Scan for the cell matching the given text and deliver its [X, Y] coordinate at center. 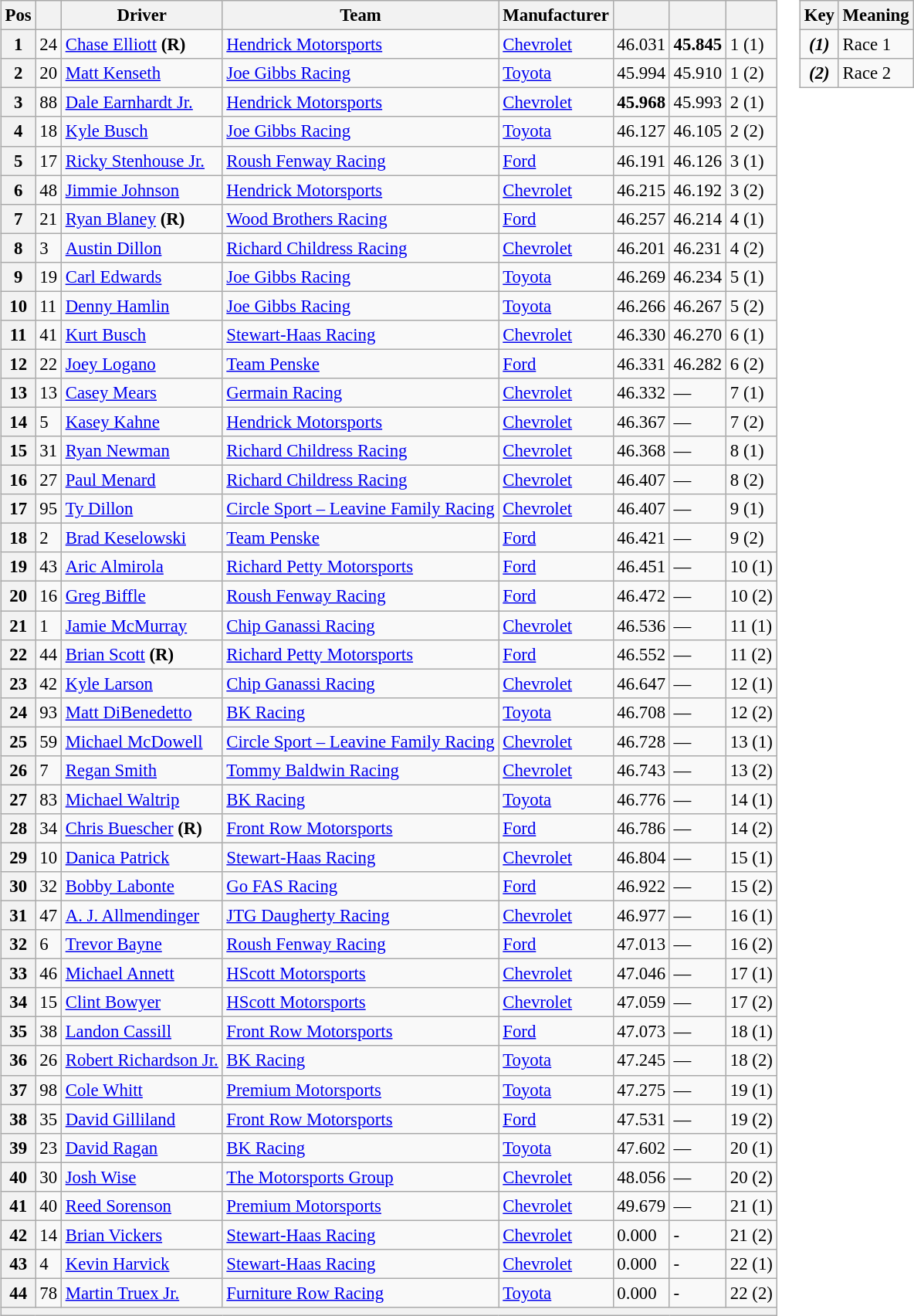
Brian Vickers [142, 1235]
JTG Daugherty Racing [361, 915]
1 (1) [752, 45]
6 (1) [752, 335]
Ricky Stenhouse Jr. [142, 161]
Ryan Newman [142, 451]
46.234 [698, 276]
Tommy Baldwin Racing [361, 770]
46.231 [698, 248]
Race 2 [875, 73]
46.647 [641, 683]
21 (1) [752, 1206]
83 [48, 799]
93 [48, 712]
Paul Menard [142, 480]
49.679 [641, 1206]
46.191 [641, 161]
46.708 [641, 712]
36 [19, 1060]
46.269 [641, 276]
17 (2) [752, 1002]
Carl Edwards [142, 276]
Michael McDowell [142, 741]
Jimmie Johnson [142, 190]
46.977 [641, 915]
Kevin Harvick [142, 1264]
9 (1) [752, 509]
Ty Dillon [142, 509]
Martin Truex Jr. [142, 1293]
18 (2) [752, 1060]
46.776 [641, 799]
12 (1) [752, 683]
10 (2) [752, 596]
7 (2) [752, 422]
46.266 [641, 306]
46.451 [641, 567]
19 (2) [752, 1119]
46.215 [641, 190]
Go FAS Racing [361, 887]
46.192 [698, 190]
Kasey Kahne [142, 422]
5 (1) [752, 276]
47.059 [641, 1002]
46.267 [698, 306]
39 [19, 1148]
20 (2) [752, 1177]
47 [48, 915]
7 (1) [752, 393]
46 [48, 974]
Austin Dillon [142, 248]
33 [19, 974]
46.421 [641, 538]
46.201 [641, 248]
Bobby Labonte [142, 887]
78 [48, 1293]
Dale Earnhardt Jr. [142, 103]
28 [19, 829]
45.968 [641, 103]
Brad Keselowski [142, 538]
46.127 [641, 131]
21 (2) [752, 1235]
95 [48, 509]
45.994 [641, 73]
22 (2) [752, 1293]
46.743 [641, 770]
A. J. Allmendinger [142, 915]
The Motorsports Group [361, 1177]
Chris Buescher (R) [142, 829]
Michael Waltrip [142, 799]
47.602 [641, 1148]
16 (2) [752, 945]
5 (2) [752, 306]
Joey Logano [142, 364]
14 (2) [752, 829]
Josh Wise [142, 1177]
16 (1) [752, 915]
46.330 [641, 335]
3 (1) [752, 161]
46.728 [641, 741]
46.270 [698, 335]
88 [48, 103]
17 (1) [752, 974]
22 (1) [752, 1264]
Robert Richardson Jr. [142, 1060]
46.368 [641, 451]
Matt DiBenedetto [142, 712]
David Ragan [142, 1148]
8 [19, 248]
47.245 [641, 1060]
Brian Scott (R) [142, 654]
13 (2) [752, 770]
46.282 [698, 364]
Regan Smith [142, 770]
Trevor Bayne [142, 945]
Germain Racing [361, 393]
Kurt Busch [142, 335]
14 (1) [752, 799]
15 (2) [752, 887]
Matt Kenseth [142, 73]
Ryan Blaney (R) [142, 219]
Landon Cassill [142, 1032]
Reed Sorenson [142, 1206]
Kyle Larson [142, 683]
Aric Almirola [142, 567]
Kyle Busch [142, 131]
Clint Bowyer [142, 1002]
18 (1) [752, 1032]
4 (2) [752, 248]
4 (1) [752, 219]
6 (2) [752, 364]
(1) [819, 45]
Danica Patrick [142, 857]
48 [48, 190]
46.126 [698, 161]
12 [19, 364]
2 (2) [752, 131]
11 (1) [752, 625]
25 [19, 741]
2 (1) [752, 103]
Greg Biffle [142, 596]
Key [819, 15]
8 (1) [752, 451]
47.013 [641, 945]
11 (2) [752, 654]
13 (1) [752, 741]
48.056 [641, 1177]
46.552 [641, 654]
(2) [819, 73]
Driver [142, 15]
46.367 [641, 422]
Cole Whitt [142, 1090]
8 (2) [752, 480]
9 [19, 276]
46.786 [641, 829]
46.922 [641, 887]
59 [48, 741]
Michael Annett [142, 974]
20 (1) [752, 1148]
David Gilliland [142, 1119]
46.214 [698, 219]
Jamie McMurray [142, 625]
Wood Brothers Racing [361, 219]
46.804 [641, 857]
19 (1) [752, 1090]
Furniture Row Racing [361, 1293]
29 [19, 857]
Denny Hamlin [142, 306]
3 (2) [752, 190]
46.536 [641, 625]
10 (1) [752, 567]
46.472 [641, 596]
46.332 [641, 393]
98 [48, 1090]
15 (1) [752, 857]
47.046 [641, 974]
45.910 [698, 73]
1 (2) [752, 73]
9 (2) [752, 538]
Race 1 [875, 45]
47.275 [641, 1090]
Casey Mears [142, 393]
45.993 [698, 103]
47.531 [641, 1119]
Team [361, 15]
45.845 [698, 45]
Meaning [875, 15]
Manufacturer [556, 15]
37 [19, 1090]
46.257 [641, 219]
Chase Elliott (R) [142, 45]
46.105 [698, 131]
46.031 [641, 45]
46.331 [641, 364]
Pos [19, 15]
47.073 [641, 1032]
12 (2) [752, 712]
